For the text-containing cell, return its midpoint in (X, Y) coordinate format. 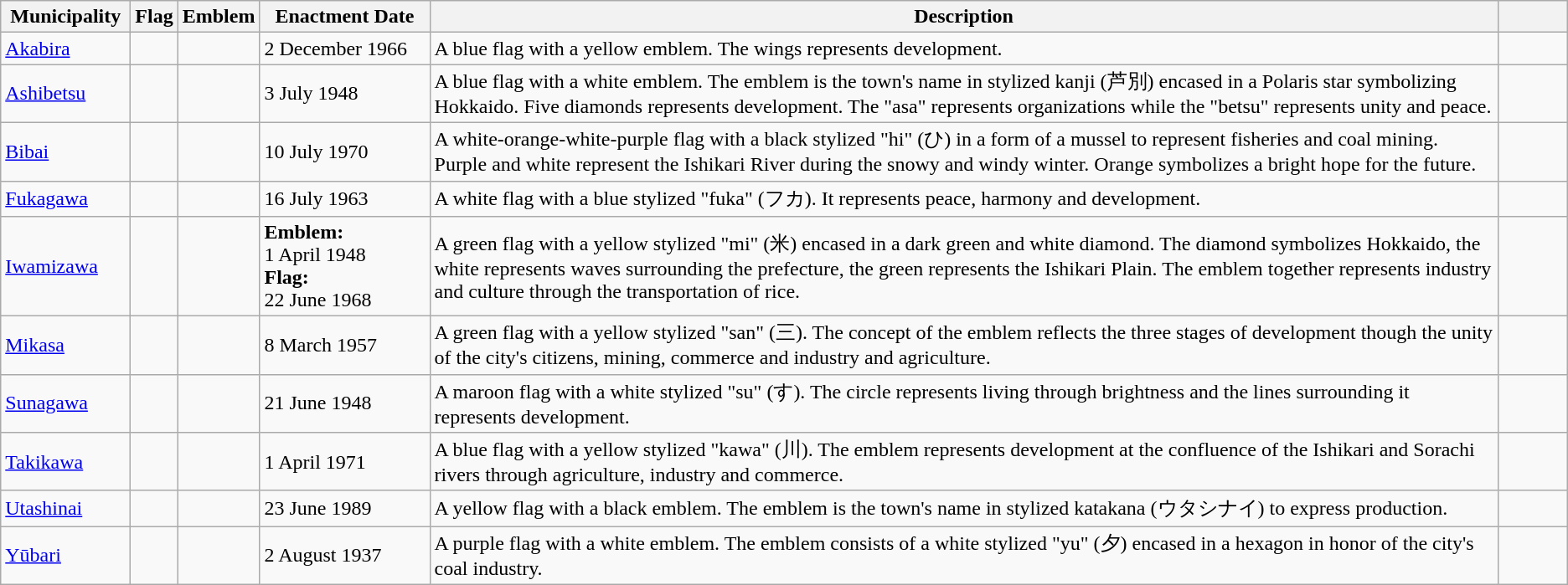
3 July 1948 (345, 94)
Mikasa (65, 346)
Akabira (65, 49)
2 August 1937 (345, 556)
A yellow flag with a black emblem. The emblem is the town's name in stylized katakana (ウタシナイ) to express production. (963, 509)
A purple flag with a white emblem. The emblem consists of a white stylized "yu" (夕) encased in a hexagon in honor of the city's coal industry. (963, 556)
Description (963, 17)
Sunagawa (65, 403)
Yūbari (65, 556)
Ashibetsu (65, 94)
A maroon flag with a white stylized "su" (す). The circle represents living through brightness and the lines surrounding it represents development. (963, 403)
2 December 1966 (345, 49)
1 April 1971 (345, 462)
Municipality (65, 17)
10 July 1970 (345, 151)
8 March 1957 (345, 346)
Emblem:1 April 1948Flag:22 June 1968 (345, 266)
A blue flag with a yellow emblem. The wings represents development. (963, 49)
21 June 1948 (345, 403)
Takikawa (65, 462)
Iwamizawa (65, 266)
23 June 1989 (345, 509)
Utashinai (65, 509)
Fukagawa (65, 199)
Emblem (219, 17)
16 July 1963 (345, 199)
Bibai (65, 151)
Enactment Date (345, 17)
A white flag with a blue stylized "fuka" (フカ). It represents peace, harmony and development. (963, 199)
Flag (154, 17)
